Scan for the cell matching the given text and deliver its [X, Y] coordinate at center. 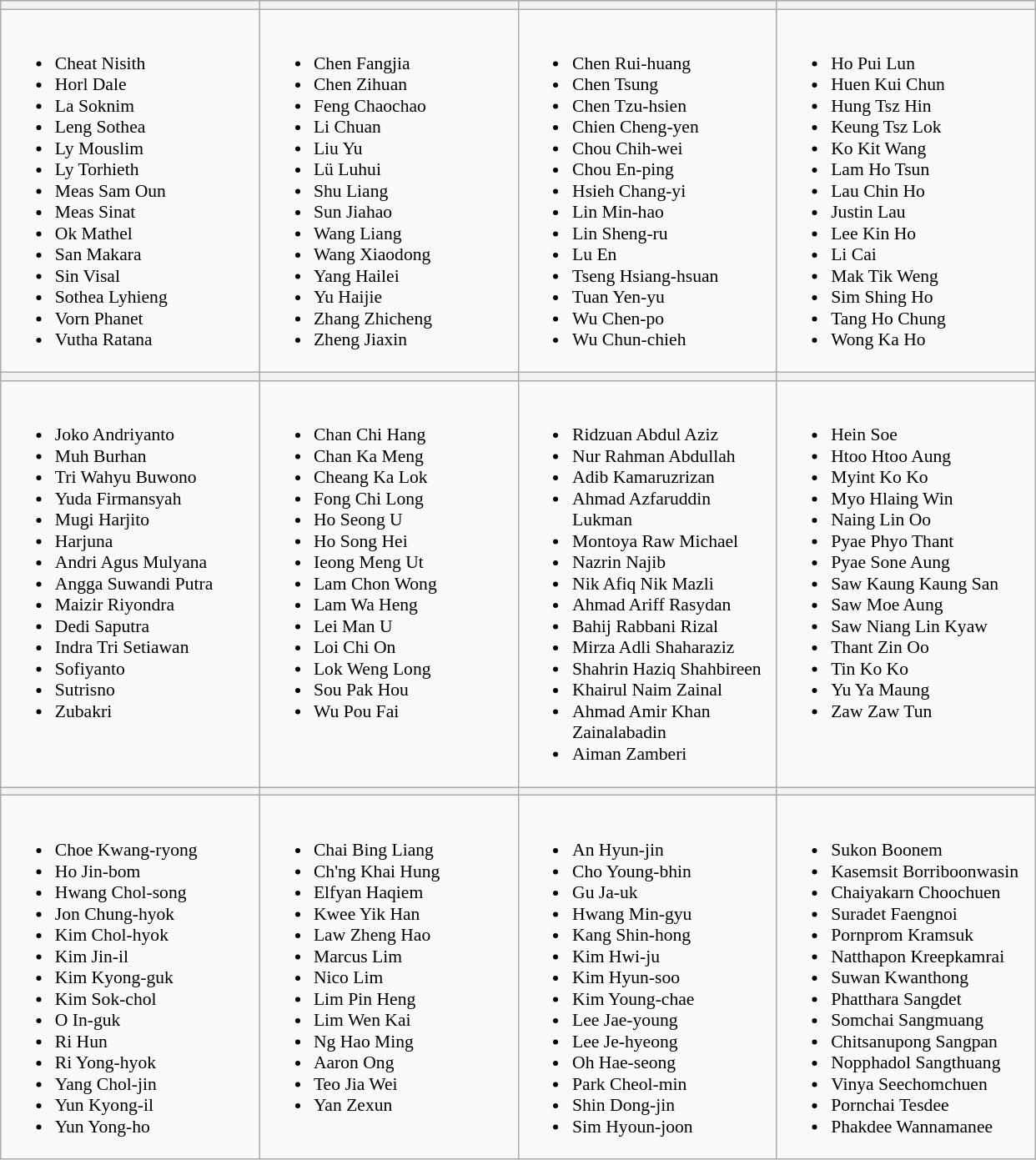
Chen FangjiaChen ZihuanFeng ChaochaoLi ChuanLiu YuLü LuhuiShu LiangSun JiahaoWang LiangWang XiaodongYang HaileiYu HaijieZhang ZhichengZheng Jiaxin [389, 191]
Chai Bing LiangCh'ng Khai HungElfyan HaqiemKwee Yik HanLaw Zheng HaoMarcus LimNico LimLim Pin HengLim Wen KaiNg Hao MingAaron OngTeo Jia WeiYan Zexun [389, 977]
Cheat NisithHorl DaleLa SoknimLeng SotheaLy MouslimLy TorhiethMeas Sam OunMeas SinatOk MathelSan MakaraSin VisalSothea LyhiengVorn PhanetVutha Ratana [130, 191]
